For the text-containing cell, return its midpoint in [X, Y] coordinate format. 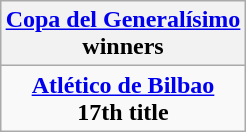
Atlético de Bilbao17th title [123, 98]
Copa del Generalísimowinners [123, 34]
